From the cell containing the given text, extract its center point as [x, y] coordinate. 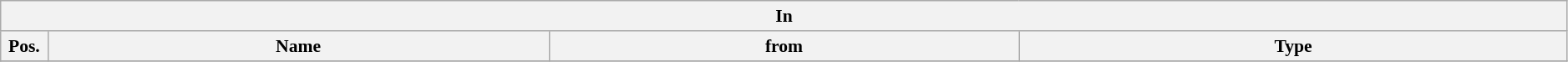
from [784, 46]
In [784, 16]
Pos. [24, 46]
Type [1293, 46]
Name [298, 46]
